Capture the cell that displays the provided text and extract its (X, Y) central coordinate. 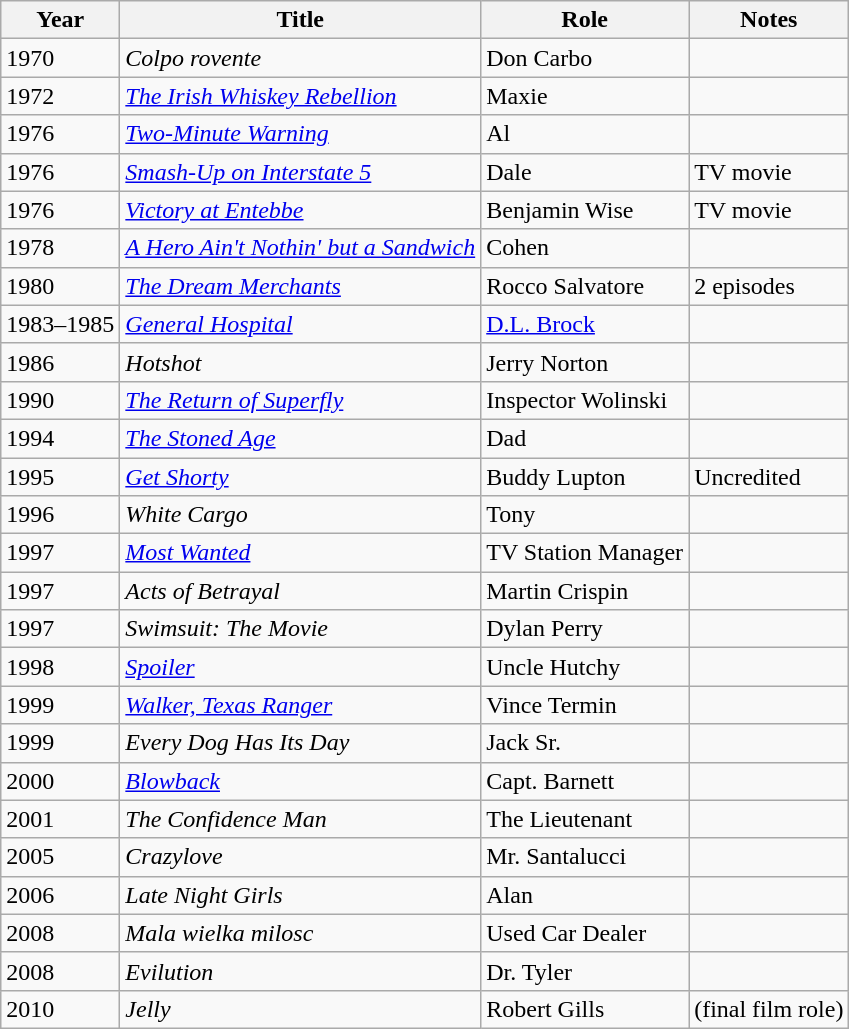
Used Car Dealer (585, 933)
TV Station Manager (585, 553)
White Cargo (300, 515)
Year (60, 20)
1995 (60, 477)
Title (300, 20)
Two-Minute Warning (300, 134)
Vince Termin (585, 705)
Victory at Entebbe (300, 210)
Acts of Betrayal (300, 591)
Walker, Texas Ranger (300, 705)
Blowback (300, 781)
2010 (60, 1009)
Dale (585, 172)
Rocco Salvatore (585, 286)
1970 (60, 58)
Jack Sr. (585, 743)
Spoiler (300, 667)
2 episodes (769, 286)
Maxie (585, 96)
1983–1985 (60, 324)
1978 (60, 248)
Role (585, 20)
The Stoned Age (300, 438)
Uncle Hutchy (585, 667)
1972 (60, 96)
Tony (585, 515)
The Irish Whiskey Rebellion (300, 96)
Hotshot (300, 362)
Get Shorty (300, 477)
The Return of Superfly (300, 400)
1996 (60, 515)
(final film role) (769, 1009)
Mala wielka milosc (300, 933)
D.L. Brock (585, 324)
Al (585, 134)
Swimsuit: The Movie (300, 629)
Mr. Santalucci (585, 857)
Late Night Girls (300, 895)
2005 (60, 857)
1990 (60, 400)
General Hospital (300, 324)
2000 (60, 781)
1980 (60, 286)
Don Carbo (585, 58)
Smash-Up on Interstate 5 (300, 172)
1998 (60, 667)
Dr. Tyler (585, 971)
Capt. Barnett (585, 781)
Notes (769, 20)
1986 (60, 362)
Inspector Wolinski (585, 400)
Colpo rovente (300, 58)
1994 (60, 438)
Dylan Perry (585, 629)
Evilution (300, 971)
Martin Crispin (585, 591)
Benjamin Wise (585, 210)
Cohen (585, 248)
Jelly (300, 1009)
Dad (585, 438)
2001 (60, 819)
Jerry Norton (585, 362)
Alan (585, 895)
Buddy Lupton (585, 477)
2006 (60, 895)
Crazylove (300, 857)
Most Wanted (300, 553)
Uncredited (769, 477)
The Lieutenant (585, 819)
Every Dog Has Its Day (300, 743)
The Confidence Man (300, 819)
Robert Gills (585, 1009)
A Hero Ain't Nothin' but a Sandwich (300, 248)
The Dream Merchants (300, 286)
